Capture the cell that displays the provided text and extract its (X, Y) central coordinate. 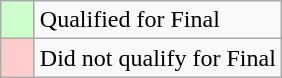
Did not qualify for Final (158, 58)
Qualified for Final (158, 20)
